Provide the [x, y] coordinate of the cell's center where the given text is located.  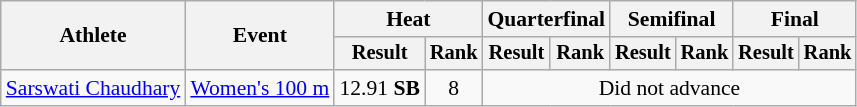
Event [260, 36]
Semifinal [672, 19]
12.91 SB [380, 88]
Athlete [94, 36]
8 [454, 88]
Heat [408, 19]
Sarswati Chaudhary [94, 88]
Did not advance [669, 88]
Final [794, 19]
Quarterfinal [546, 19]
Women's 100 m [260, 88]
